Extract the [x, y] coordinate from the center of the cell holding the provided text.  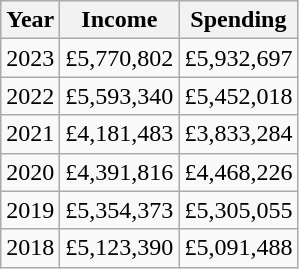
£4,391,816 [120, 172]
2022 [30, 96]
2023 [30, 58]
2020 [30, 172]
2019 [30, 210]
£4,468,226 [238, 172]
Income [120, 20]
£5,932,697 [238, 58]
£5,593,340 [120, 96]
£5,452,018 [238, 96]
Spending [238, 20]
£5,770,802 [120, 58]
£3,833,284 [238, 134]
£4,181,483 [120, 134]
2018 [30, 248]
Year [30, 20]
£5,123,390 [120, 248]
£5,305,055 [238, 210]
2021 [30, 134]
£5,091,488 [238, 248]
£5,354,373 [120, 210]
